Output the [X, Y] coordinate of the center of the cell containing the given text.  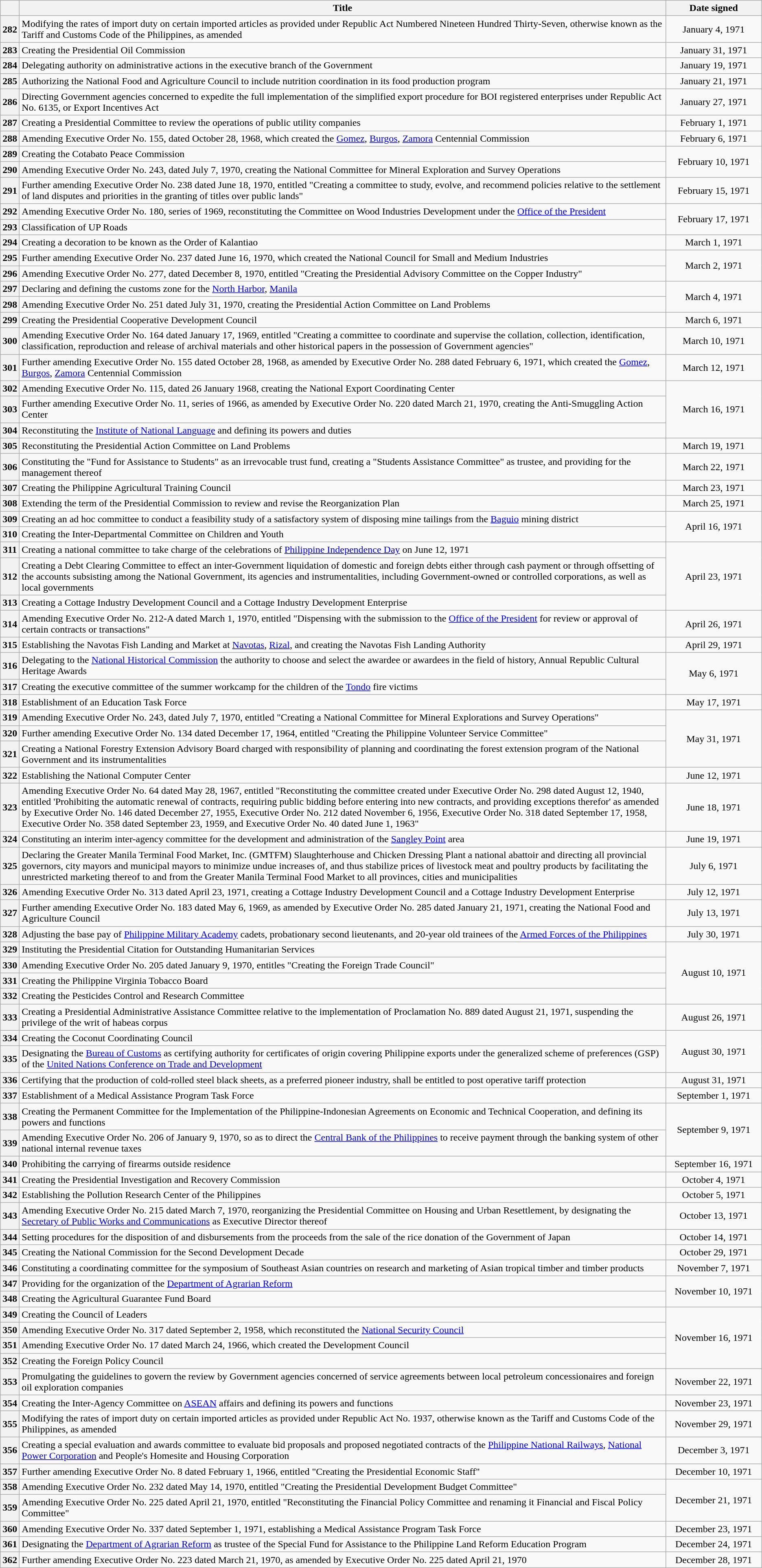
337 [10, 1095]
June 12, 1971 [714, 775]
290 [10, 169]
352 [10, 1361]
July 30, 1971 [714, 934]
325 [10, 865]
Date signed [714, 8]
Extending the term of the Presidential Commission to review and revise the Reorganization Plan [343, 503]
February 15, 1971 [714, 191]
Creating the Agricultural Guarantee Fund Board [343, 1299]
Establishing the Pollution Research Center of the Philippines [343, 1195]
307 [10, 488]
306 [10, 466]
332 [10, 996]
Establishment of a Medical Assistance Program Task Force [343, 1095]
Creating a Presidential Committee to review the operations of public utility companies [343, 123]
316 [10, 666]
Creating the Philippine Agricultural Training Council [343, 488]
315 [10, 645]
February 10, 1971 [714, 162]
October 29, 1971 [714, 1253]
348 [10, 1299]
Further amending Executive Order No. 237 dated June 16, 1970, which created the National Council for Small and Medium Industries [343, 258]
Creating an ad hoc committee to conduct a feasibility study of a satisfactory system of disposing mine tailings from the Baguio mining district [343, 519]
Setting procedures for the disposition of and disbursements from the proceeds from the sale of the rice donation of the Government of Japan [343, 1237]
Establishing the Navotas Fish Landing and Market at Navotas, Rizal, and creating the Navotas Fish Landing Authority [343, 645]
October 13, 1971 [714, 1216]
Amending Executive Order No. 243, dated July 7, 1970, creating the National Committee for Mineral Exploration and Survey Operations [343, 169]
303 [10, 410]
340 [10, 1164]
April 29, 1971 [714, 645]
Amending Executive Order No. 313 dated April 23, 1971, creating a Cottage Industry Development Council and a Cottage Industry Development Enterprise [343, 892]
323 [10, 807]
359 [10, 1508]
314 [10, 624]
September 16, 1971 [714, 1164]
January 19, 1971 [714, 66]
338 [10, 1116]
Creating the Inter-Departmental Committee on Children and Youth [343, 534]
353 [10, 1382]
313 [10, 603]
March 25, 1971 [714, 503]
287 [10, 123]
November 22, 1971 [714, 1382]
335 [10, 1059]
319 [10, 718]
Amending Executive Order No. 17 dated March 24, 1966, which created the Development Council [343, 1345]
327 [10, 913]
Instituting the Presidential Citation for Outstanding Humanitarian Services [343, 950]
March 10, 1971 [714, 341]
354 [10, 1403]
336 [10, 1080]
March 6, 1971 [714, 320]
Amending Executive Order No. 115, dated 26 January 1968, creating the National Export Coordinating Center [343, 388]
January 4, 1971 [714, 29]
January 21, 1971 [714, 81]
September 1, 1971 [714, 1095]
October 4, 1971 [714, 1179]
December 24, 1971 [714, 1544]
December 28, 1971 [714, 1560]
Classification of UP Roads [343, 227]
Constituting an interim inter-agency committee for the development and administration of the Sangley Point area [343, 839]
October 5, 1971 [714, 1195]
March 23, 1971 [714, 488]
349 [10, 1314]
311 [10, 550]
329 [10, 950]
Creating the National Commission for the Second Development Decade [343, 1253]
362 [10, 1560]
358 [10, 1487]
November 7, 1971 [714, 1268]
317 [10, 687]
June 18, 1971 [714, 807]
August 26, 1971 [714, 1017]
August 30, 1971 [714, 1051]
November 16, 1971 [714, 1338]
August 10, 1971 [714, 973]
357 [10, 1472]
Creating the Coconut Coordinating Council [343, 1038]
312 [10, 576]
330 [10, 965]
304 [10, 430]
Amending Executive Order No. 155, dated October 28, 1968, which created the Gomez, Burgos, Zamora Centennial Commission [343, 138]
Delegating authority on administrative actions in the executive branch of the Government [343, 66]
Further amending Executive Order No. 223 dated March 21, 1970, as amended by Executive Order No. 225 dated April 21, 1970 [343, 1560]
Amending Executive Order No. 243, dated July 7, 1970, entitled "Creating a National Committee for Mineral Explorations and Survey Operations" [343, 718]
Creating a national committee to take charge of the celebrations of Philippine Independence Day on June 12, 1971 [343, 550]
March 22, 1971 [714, 466]
Creating the executive committee of the summer workcamp for the children of the Tondo fire victims [343, 687]
351 [10, 1345]
296 [10, 274]
322 [10, 775]
Establishment of an Education Task Force [343, 702]
321 [10, 754]
360 [10, 1529]
Establishing the National Computer Center [343, 775]
March 1, 1971 [714, 243]
341 [10, 1179]
346 [10, 1268]
284 [10, 66]
Creating the Council of Leaders [343, 1314]
Creating the Presidential Cooperative Development Council [343, 320]
318 [10, 702]
310 [10, 534]
355 [10, 1424]
Amending Executive Order No. 251 dated July 31, 1970, creating the Presidential Action Committee on Land Problems [343, 304]
April 16, 1971 [714, 527]
March 12, 1971 [714, 367]
Prohibiting the carrying of firearms outside residence [343, 1164]
May 31, 1971 [714, 738]
August 31, 1971 [714, 1080]
November 10, 1971 [714, 1291]
July 13, 1971 [714, 913]
293 [10, 227]
Creating the Philippine Virginia Tobacco Board [343, 981]
282 [10, 29]
May 17, 1971 [714, 702]
309 [10, 519]
331 [10, 981]
Creating the Foreign Policy Council [343, 1361]
July 6, 1971 [714, 865]
345 [10, 1253]
344 [10, 1237]
April 26, 1971 [714, 624]
Declaring and defining the customs zone for the North Harbor, Manila [343, 289]
285 [10, 81]
Creating a decoration to be known as the Order of Kalantiao [343, 243]
March 16, 1971 [714, 410]
333 [10, 1017]
Reconstituting the Institute of National Language and defining its powers and duties [343, 430]
291 [10, 191]
356 [10, 1450]
December 23, 1971 [714, 1529]
301 [10, 367]
January 31, 1971 [714, 50]
297 [10, 289]
339 [10, 1143]
July 12, 1971 [714, 892]
294 [10, 243]
January 27, 1971 [714, 102]
Reconstituting the Presidential Action Committee on Land Problems [343, 446]
305 [10, 446]
Further amending Executive Order No. 8 dated February 1, 1966, entitled "Creating the Presidential Economic Staff" [343, 1472]
December 21, 1971 [714, 1500]
Amending Executive Order No. 180, series of 1969, reconstituting the Committee on Wood Industries Development under the Office of the President [343, 211]
302 [10, 388]
September 9, 1971 [714, 1130]
361 [10, 1544]
347 [10, 1283]
June 19, 1971 [714, 839]
288 [10, 138]
Amending Executive Order No. 317 dated September 2, 1958, which reconstituted the National Security Council [343, 1330]
328 [10, 934]
April 23, 1971 [714, 576]
December 3, 1971 [714, 1450]
Creating the Presidential Oil Commission [343, 50]
March 4, 1971 [714, 297]
Designating the Department of Agrarian Reform as trustee of the Special Fund for Assistance to the Philippine Land Reform Education Program [343, 1544]
334 [10, 1038]
Creating the Presidential Investigation and Recovery Commission [343, 1179]
February 6, 1971 [714, 138]
February 17, 1971 [714, 219]
289 [10, 154]
308 [10, 503]
Creating the Inter-Agency Committee on ASEAN affairs and defining its powers and functions [343, 1403]
320 [10, 733]
Title [343, 8]
December 10, 1971 [714, 1472]
350 [10, 1330]
Amending Executive Order No. 232 dated May 14, 1970, entitled "Creating the Presidential Development Budget Committee" [343, 1487]
February 1, 1971 [714, 123]
Creating the Pesticides Control and Research Committee [343, 996]
342 [10, 1195]
Creating a Cottage Industry Development Council and a Cottage Industry Development Enterprise [343, 603]
Amending Executive Order No. 277, dated December 8, 1970, entitled "Creating the Presidential Advisory Committee on the Copper Industry" [343, 274]
March 2, 1971 [714, 266]
Amending Executive Order No. 205 dated January 9, 1970, entitles "Creating the Foreign Trade Council" [343, 965]
343 [10, 1216]
283 [10, 50]
March 19, 1971 [714, 446]
Amending Executive Order No. 337 dated September 1, 1971, establishing a Medical Assistance Program Task Force [343, 1529]
Authorizing the National Food and Agriculture Council to include nutrition coordination in its food production program [343, 81]
October 14, 1971 [714, 1237]
295 [10, 258]
299 [10, 320]
November 23, 1971 [714, 1403]
November 29, 1971 [714, 1424]
Providing for the organization of the Department of Agrarian Reform [343, 1283]
298 [10, 304]
326 [10, 892]
286 [10, 102]
292 [10, 211]
May 6, 1971 [714, 673]
324 [10, 839]
Creating the Cotabato Peace Commission [343, 154]
Further amending Executive Order No. 134 dated December 17, 1964, entitled "Creating the Philippine Volunteer Service Committee" [343, 733]
300 [10, 341]
